Scan for the cell matching the given text and deliver its (X, Y) coordinate at center. 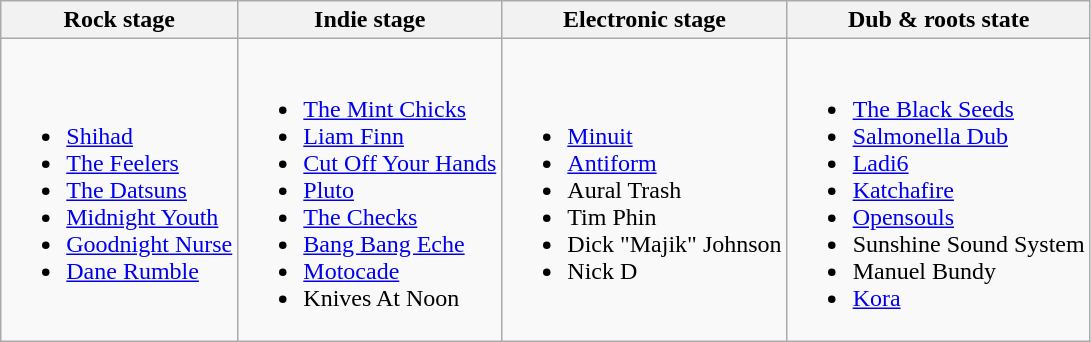
The Black SeedsSalmonella DubLadi6KatchafireOpensoulsSunshine Sound SystemManuel BundyKora (938, 190)
The Mint ChicksLiam FinnCut Off Your HandsPlutoThe ChecksBang Bang EcheMotocadeKnives At Noon (370, 190)
Rock stage (120, 20)
MinuitAntiformAural TrashTim PhinDick "Majik" JohnsonNick D (644, 190)
Electronic stage (644, 20)
Indie stage (370, 20)
Dub & roots state (938, 20)
ShihadThe FeelersThe DatsunsMidnight YouthGoodnight NurseDane Rumble (120, 190)
